Output the (X, Y) coordinate of the center of the cell containing the given text.  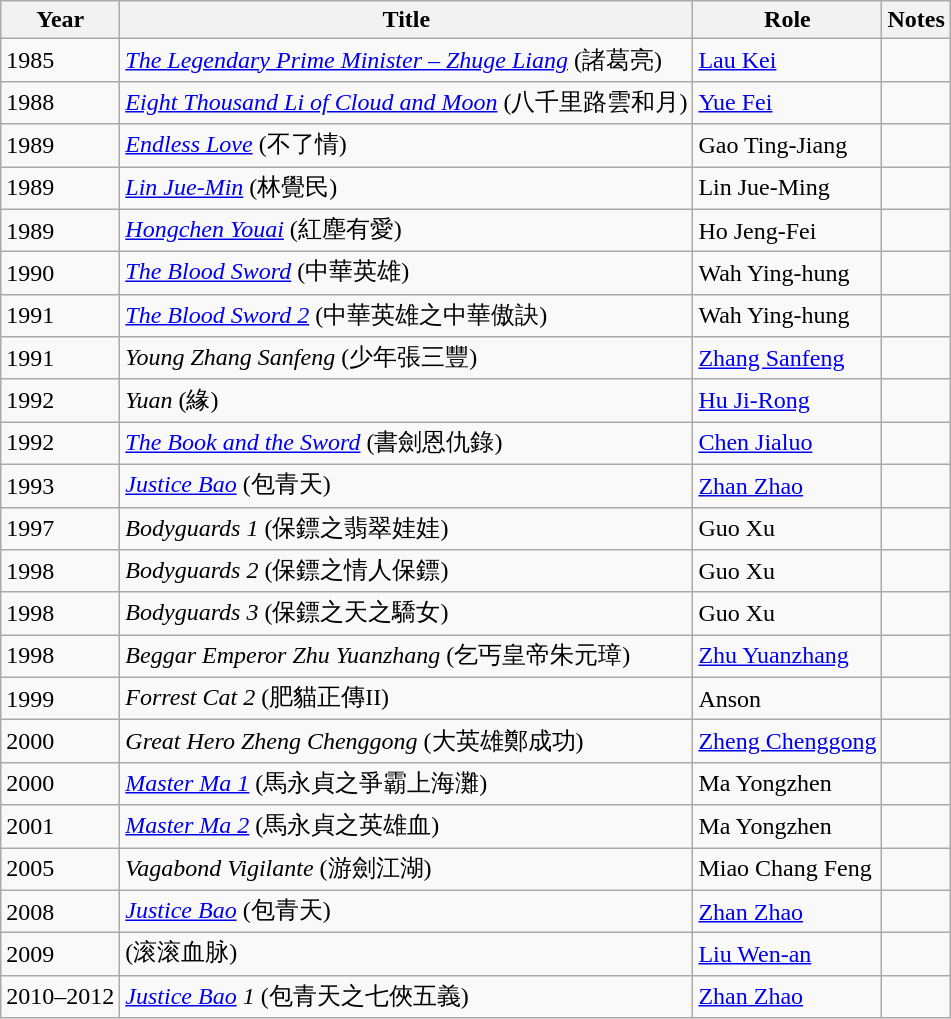
1999 (60, 698)
Yuan (緣) (406, 400)
Lau Kei (788, 60)
Great Hero Zheng Chenggong (大英雄鄭成功) (406, 742)
Young Zhang Sanfeng (少年張三豐) (406, 358)
2010–2012 (60, 996)
The Blood Sword (中華英雄) (406, 274)
1993 (60, 486)
2009 (60, 954)
Gao Ting-Jiang (788, 146)
The Blood Sword 2 (中華英雄之中華傲訣) (406, 316)
Beggar Emperor Zhu Yuanzhang (乞丐皇帝朱元璋) (406, 656)
Miao Chang Feng (788, 870)
Hu Ji-Rong (788, 400)
1997 (60, 528)
Role (788, 20)
Title (406, 20)
Anson (788, 698)
Notes (916, 20)
Endless Love (不了情) (406, 146)
Liu Wen-an (788, 954)
Forrest Cat 2 (肥貓正傳II) (406, 698)
Lin Jue-Ming (788, 188)
Zhu Yuanzhang (788, 656)
2008 (60, 912)
Justice Bao 1 (包青天之七俠五義) (406, 996)
Zheng Chenggong (788, 742)
Master Ma 1 (馬永貞之爭霸上海灘) (406, 784)
The Legendary Prime Minister – Zhuge Liang (諸葛亮) (406, 60)
Year (60, 20)
1988 (60, 102)
Ho Jeng-Fei (788, 230)
Yue Fei (788, 102)
2005 (60, 870)
Bodyguards 3 (保鏢之天之驕女) (406, 614)
The Book and the Sword (書劍恩仇錄) (406, 444)
2001 (60, 826)
Bodyguards 2 (保鏢之情人保鏢) (406, 572)
Hongchen Youai (紅塵有愛) (406, 230)
Lin Jue-Min (林覺民) (406, 188)
Vagabond Vigilante (游劍江湖) (406, 870)
1990 (60, 274)
Eight Thousand Li of Cloud and Moon (八千里路雲和月) (406, 102)
Bodyguards 1 (保鏢之翡翠娃娃) (406, 528)
Zhang Sanfeng (788, 358)
(滚滚血脉) (406, 954)
Chen Jialuo (788, 444)
1985 (60, 60)
Master Ma 2 (馬永貞之英雄血) (406, 826)
